Capture the cell that displays the provided text and extract its [X, Y] central coordinate. 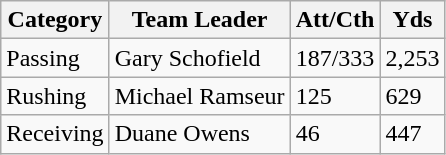
447 [412, 134]
125 [335, 96]
Yds [412, 20]
Passing [55, 58]
629 [412, 96]
Michael Ramseur [200, 96]
Gary Schofield [200, 58]
Receiving [55, 134]
Team Leader [200, 20]
Rushing [55, 96]
Att/Cth [335, 20]
2,253 [412, 58]
46 [335, 134]
187/333 [335, 58]
Category [55, 20]
Duane Owens [200, 134]
